Detect which cell encompasses the target text, then output its [X, Y] center coordinate. 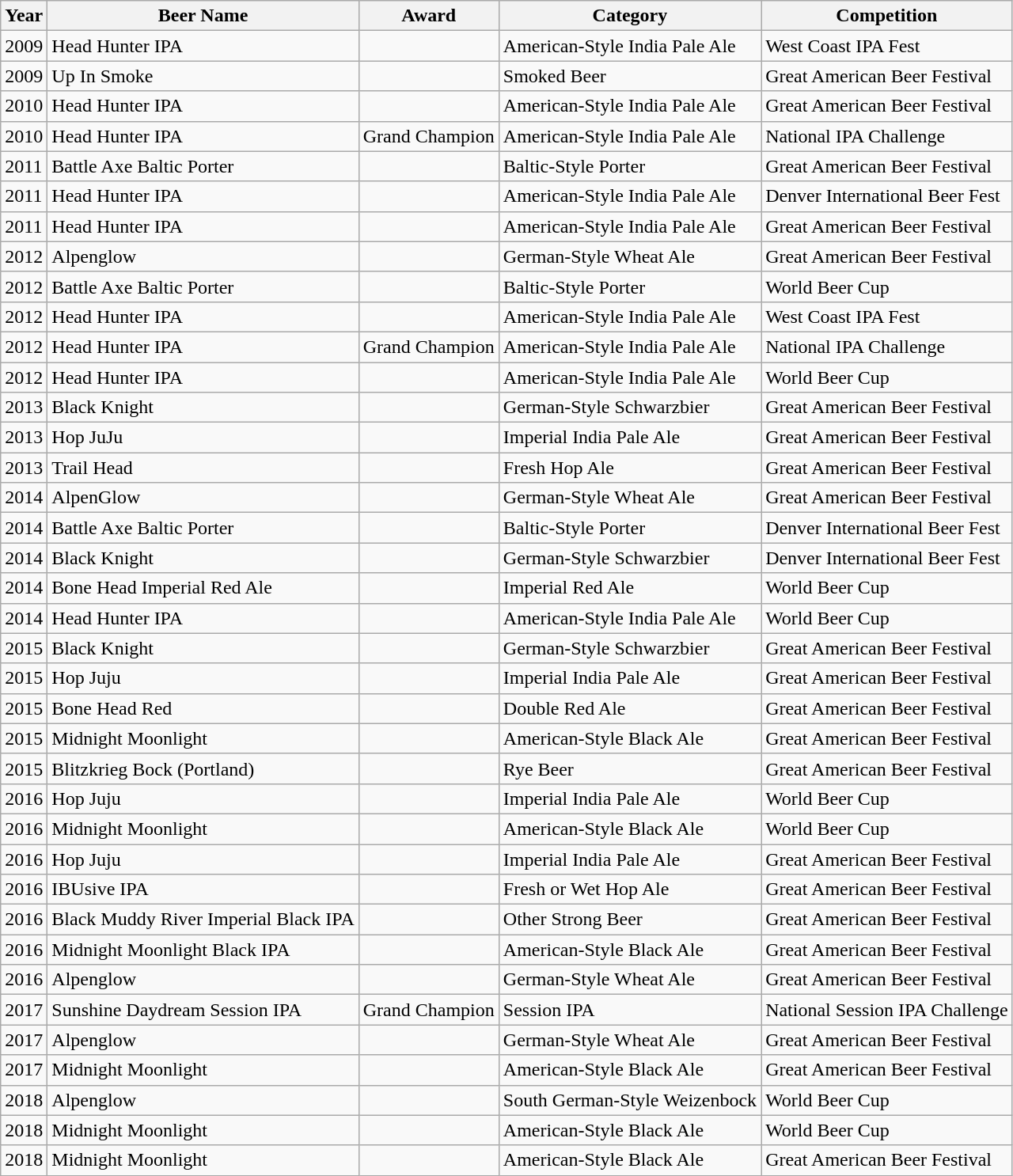
National Session IPA Challenge [887, 1010]
Award [429, 16]
Other Strong Beer [630, 920]
Competition [887, 16]
IBUsive IPA [203, 890]
Fresh Hop Ale [630, 468]
Sunshine Daydream Session IPA [203, 1010]
Bone Head Red [203, 708]
Beer Name [203, 16]
Imperial Red Ale [630, 588]
Hop JuJu [203, 438]
Smoked Beer [630, 76]
Fresh or Wet Hop Ale [630, 890]
Blitzkrieg Bock (Portland) [203, 768]
Year [24, 16]
AlpenGlow [203, 498]
Trail Head [203, 468]
Bone Head Imperial Red Ale [203, 588]
Session IPA [630, 1010]
Midnight Moonlight Black IPA [203, 950]
South German-Style Weizenbock [630, 1100]
Black Muddy River Imperial Black IPA [203, 920]
Rye Beer [630, 768]
Up In Smoke [203, 76]
Double Red Ale [630, 708]
Category [630, 16]
